Find where the given text appears and provide that cell's center as [X, Y] coordinate. 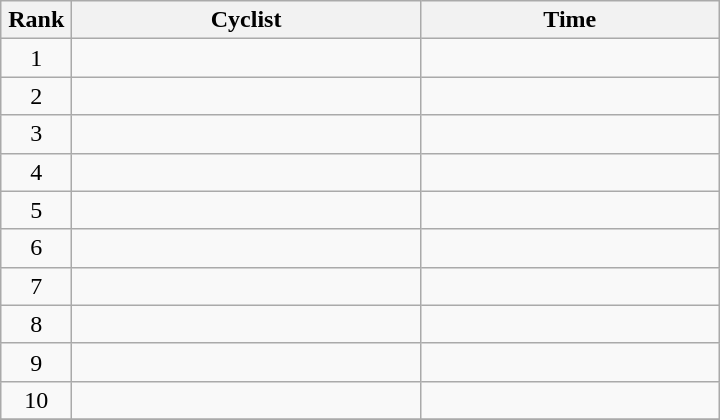
Time [570, 20]
8 [36, 324]
7 [36, 286]
2 [36, 96]
1 [36, 58]
9 [36, 362]
10 [36, 400]
3 [36, 134]
5 [36, 210]
Cyclist [246, 20]
4 [36, 172]
Rank [36, 20]
6 [36, 248]
